Provide the [x, y] coordinate of the cell's center where the given text is located.  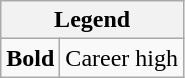
Bold [30, 58]
Career high [122, 58]
Legend [92, 20]
